Detect which cell encompasses the target text, then output its (X, Y) center coordinate. 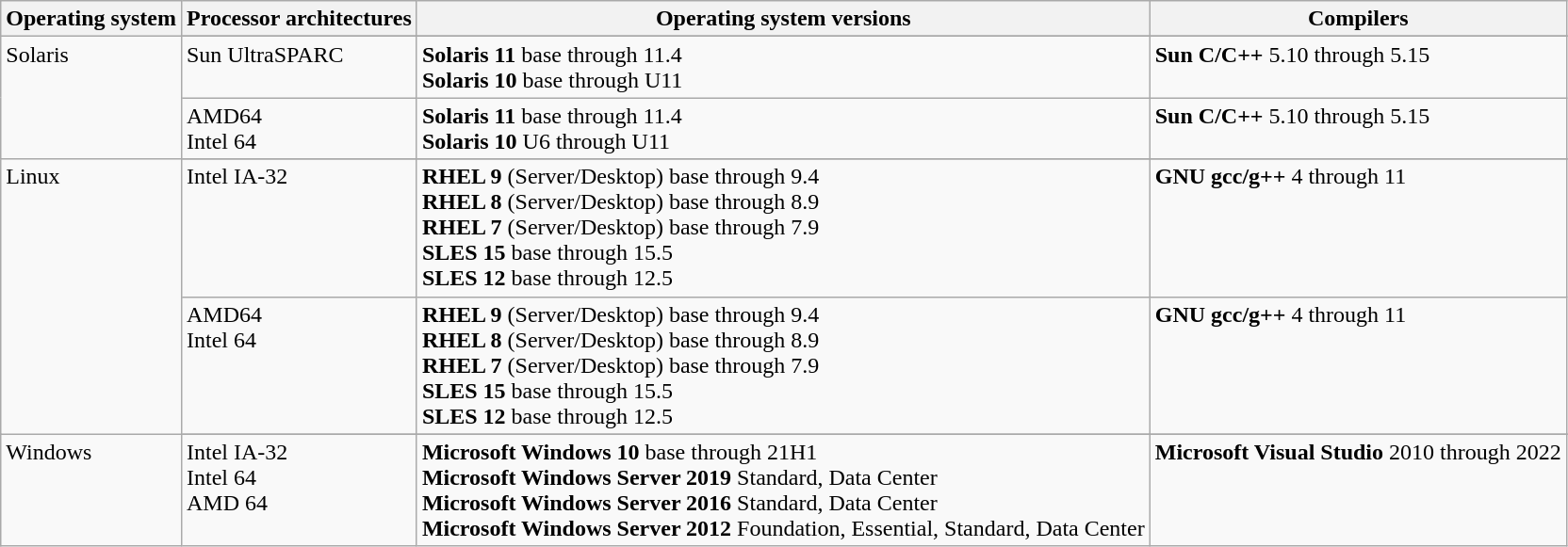
Solaris 11 base through 11.4Solaris 10 base through U11 (783, 68)
Windows (91, 490)
Microsoft Visual Studio 2010 through 2022 (1358, 490)
Solaris 11 base through 11.4Solaris 10 U6 through U11 (783, 128)
Processor architectures (299, 19)
Intel IA-32Intel 64AMD 64 (299, 490)
Linux (91, 297)
Solaris (91, 98)
Operating system versions (783, 19)
Operating system (91, 19)
Sun UltraSPARC (299, 68)
Intel IA-32 (299, 228)
Compilers (1358, 19)
